From the cell containing the given text, extract its center point as (X, Y) coordinate. 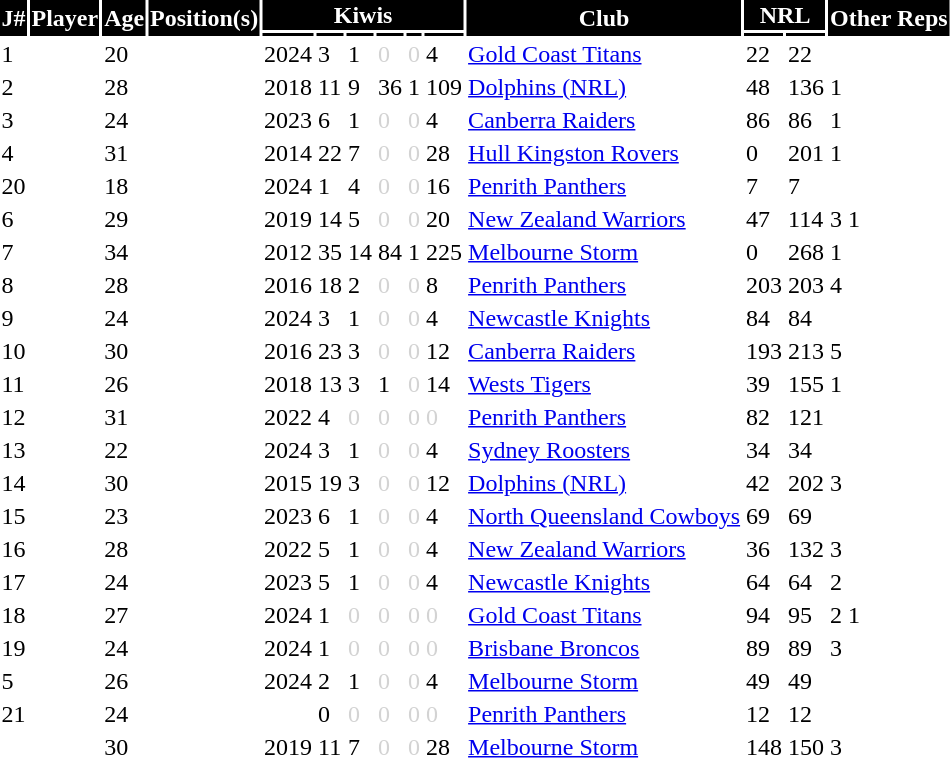
27 (124, 615)
35 (330, 252)
J# (14, 18)
Wests Tigers (604, 384)
Kiwis (364, 15)
Hull Kingston Rovers (604, 153)
42 (764, 483)
268 (806, 252)
2019 (288, 219)
95 (806, 615)
201 (806, 153)
Age (124, 18)
3 1 (890, 219)
193 (764, 351)
155 (806, 384)
114 (806, 219)
10 (14, 351)
2014 (288, 153)
Sydney Roosters (604, 450)
Player (65, 18)
109 (444, 87)
136 (806, 87)
21 (14, 714)
121 (806, 417)
North Queensland Cowboys (604, 516)
2015 (288, 483)
82 (764, 417)
47 (764, 219)
2012 (288, 252)
15 (14, 516)
202 (806, 483)
Brisbane Broncos (604, 648)
2 1 (890, 615)
94 (764, 615)
NRL (786, 15)
29 (124, 219)
132 (806, 549)
39 (764, 384)
225 (444, 252)
17 (14, 582)
Other Reps (890, 18)
48 (764, 87)
213 (806, 351)
Club (604, 18)
Position(s) (204, 18)
